For the text-containing cell, return its midpoint in (X, Y) coordinate format. 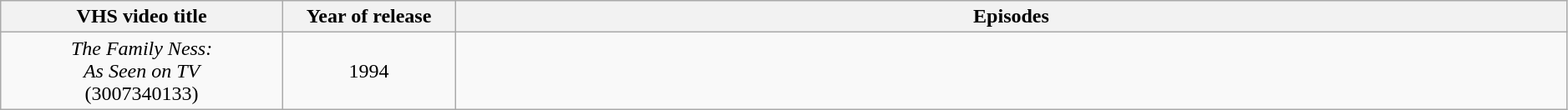
Episodes (1012, 17)
Year of release (368, 17)
1994 (368, 71)
VHS video title (142, 17)
The Family Ness:As Seen on TV(3007340133) (142, 71)
